Scan for the cell matching the given text and deliver its (x, y) coordinate at center. 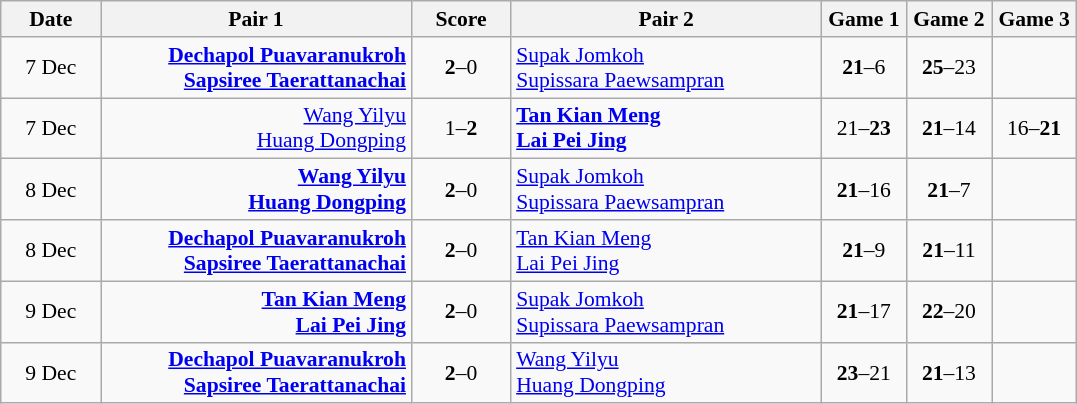
Pair 2 (666, 19)
21–23 (864, 128)
16–21 (1034, 128)
23–21 (864, 372)
Game 1 (864, 19)
22–20 (948, 312)
Score (461, 19)
21–14 (948, 128)
Date (51, 19)
21–9 (864, 250)
21–17 (864, 312)
Pair 1 (256, 19)
Game 3 (1034, 19)
25–23 (948, 68)
21–16 (864, 190)
1–2 (461, 128)
Game 2 (948, 19)
21–7 (948, 190)
21–6 (864, 68)
21–11 (948, 250)
21–13 (948, 372)
